Search for the cell housing the specified text and yield its (x, y) center coordinate. 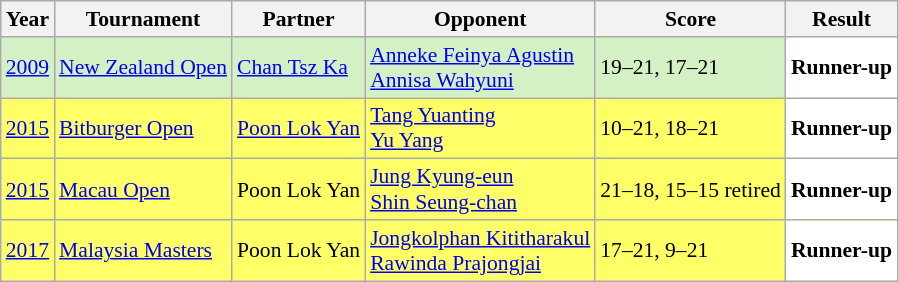
10–21, 18–21 (690, 128)
19–21, 17–21 (690, 68)
Jung Kyung-eun Shin Seung-chan (480, 190)
Score (690, 19)
Opponent (480, 19)
Jongkolphan Kititharakul Rawinda Prajongjai (480, 250)
Macau Open (143, 190)
Tournament (143, 19)
Bitburger Open (143, 128)
Partner (298, 19)
Result (842, 19)
Year (28, 19)
2017 (28, 250)
New Zealand Open (143, 68)
Anneke Feinya Agustin Annisa Wahyuni (480, 68)
Chan Tsz Ka (298, 68)
Tang Yuanting Yu Yang (480, 128)
17–21, 9–21 (690, 250)
Malaysia Masters (143, 250)
2009 (28, 68)
21–18, 15–15 retired (690, 190)
